Extract the (x, y) coordinate from the center of the cell holding the provided text.  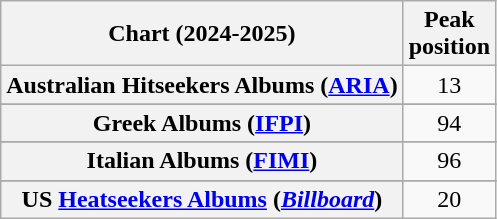
Chart (2024-2025) (202, 34)
Greek Albums (IFPI) (202, 123)
20 (449, 199)
Australian Hitseekers Albums (ARIA) (202, 85)
94 (449, 123)
US Heatseekers Albums (Billboard) (202, 199)
Italian Albums (FIMI) (202, 161)
96 (449, 161)
Peakposition (449, 34)
13 (449, 85)
